Search for the cell housing the specified text and yield its (x, y) center coordinate. 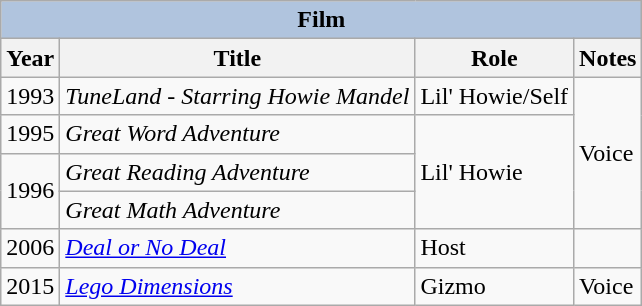
1995 (30, 134)
Film (322, 20)
Notes (608, 58)
1993 (30, 96)
Deal or No Deal (238, 248)
2015 (30, 286)
2006 (30, 248)
Lil' Howie/Self (494, 96)
Role (494, 58)
Year (30, 58)
Host (494, 248)
Great Word Adventure (238, 134)
Title (238, 58)
TuneLand - Starring Howie Mandel (238, 96)
Lego Dimensions (238, 286)
Gizmo (494, 286)
Lil' Howie (494, 172)
1996 (30, 191)
Great Reading Adventure (238, 172)
Great Math Adventure (238, 210)
